Search for the cell housing the specified text and yield its [x, y] center coordinate. 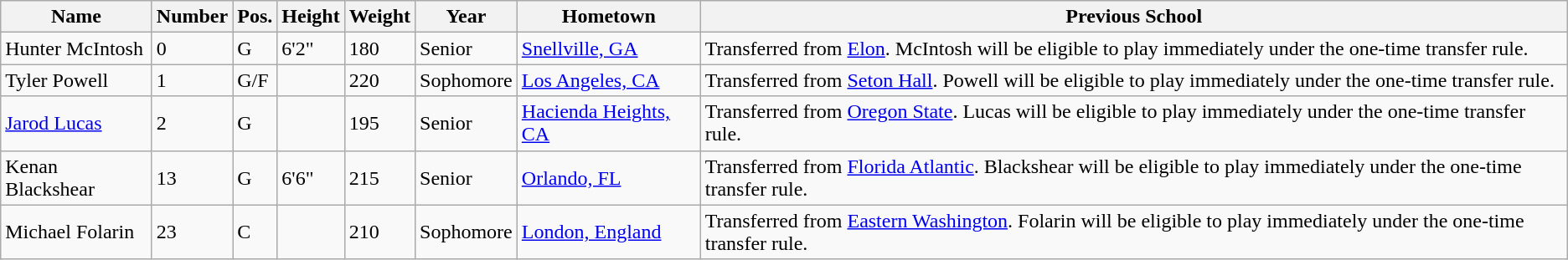
0 [192, 48]
Hacienda Heights, CA [608, 124]
Height [311, 17]
Snellville, GA [608, 48]
Kenan Blackshear [77, 177]
220 [379, 80]
6'2" [311, 48]
Weight [379, 17]
13 [192, 177]
1 [192, 80]
London, England [608, 232]
Pos. [255, 17]
210 [379, 232]
Year [467, 17]
G/F [255, 80]
Hometown [608, 17]
Number [192, 17]
Tyler Powell [77, 80]
Name [77, 17]
Transferred from Florida Atlantic. Blackshear will be eligible to play immediately under the one-time transfer rule. [1134, 177]
Michael Folarin [77, 232]
C [255, 232]
23 [192, 232]
Transferred from Elon. McIntosh will be eligible to play immediately under the one-time transfer rule. [1134, 48]
215 [379, 177]
Transferred from Eastern Washington. Folarin will be eligible to play immediately under the one-time transfer rule. [1134, 232]
6'6" [311, 177]
Transferred from Oregon State. Lucas will be eligible to play immediately under the one-time transfer rule. [1134, 124]
2 [192, 124]
Previous School [1134, 17]
Hunter McIntosh [77, 48]
Transferred from Seton Hall. Powell will be eligible to play immediately under the one-time transfer rule. [1134, 80]
Los Angeles, CA [608, 80]
Jarod Lucas [77, 124]
195 [379, 124]
Orlando, FL [608, 177]
180 [379, 48]
